For the text-containing cell, return its midpoint in (x, y) coordinate format. 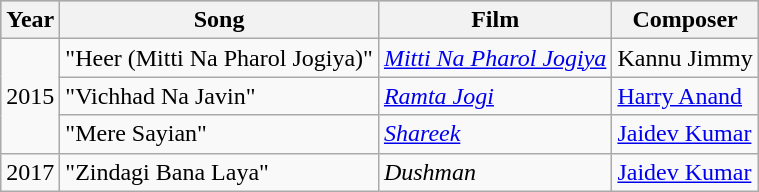
Shareek (494, 134)
"Vichhad Na Javin" (220, 96)
"Heer (Mitti Na Pharol Jogiya)" (220, 58)
"Mere Sayian" (220, 134)
Song (220, 20)
Film (494, 20)
2017 (30, 172)
Composer (685, 20)
2015 (30, 96)
Mitti Na Pharol Jogiya (494, 58)
"Zindagi Bana Laya" (220, 172)
Kannu Jimmy (685, 58)
Dushman (494, 172)
Ramta Jogi (494, 96)
Year (30, 20)
Harry Anand (685, 96)
